Scan for the cell matching the given text and deliver its [X, Y] coordinate at center. 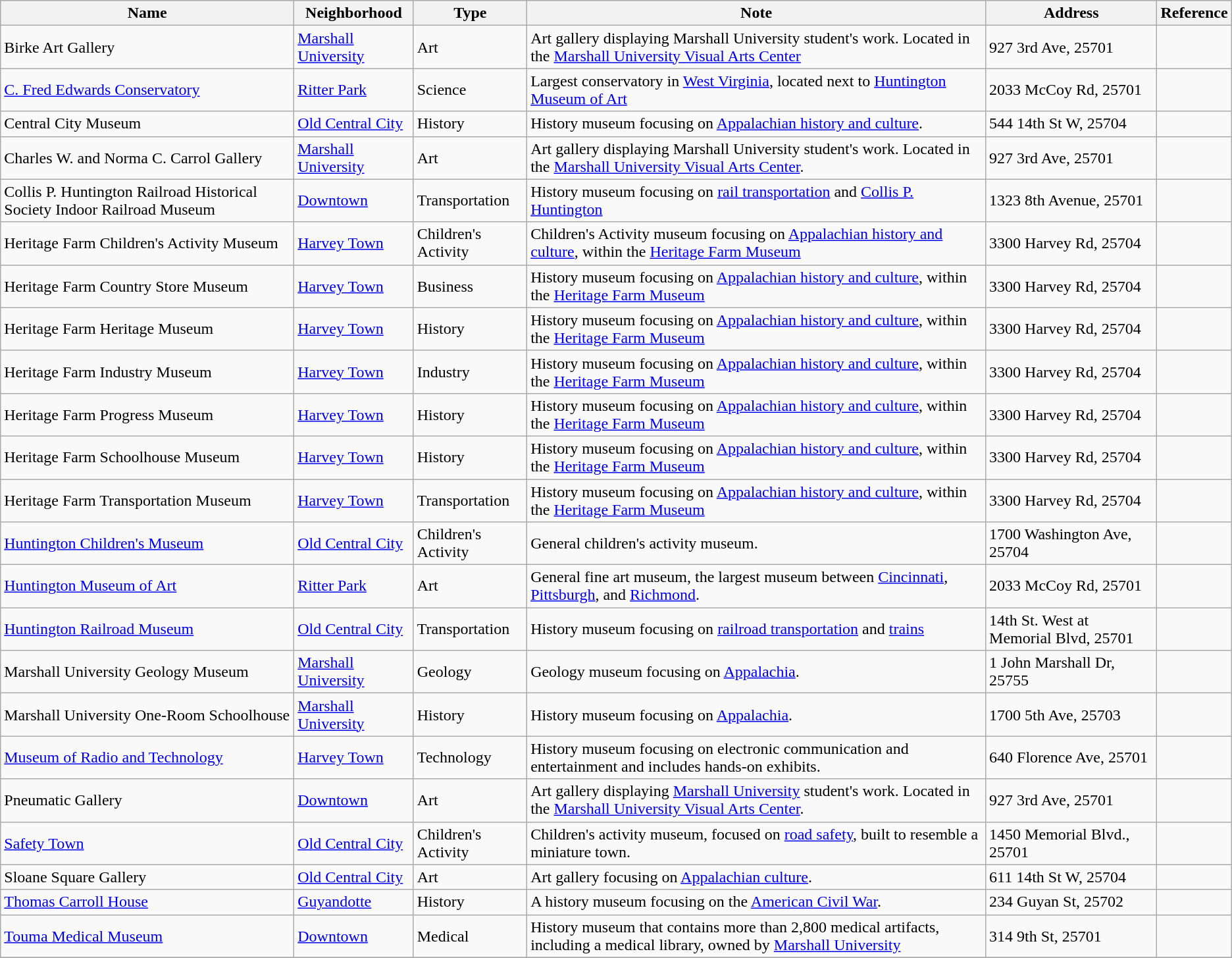
History museum that contains more than 2,800 medical artifacts, including a medical library, owned by Marshall University [757, 936]
611 14th St W, 25704 [1071, 877]
Children's Activity museum focusing on Appalachian history and culture, within the Heritage Farm Museum [757, 244]
Heritage Farm Children's Activity Museum [147, 244]
Heritage Farm Industry Museum [147, 371]
314 9th St, 25701 [1071, 936]
Name [147, 13]
1700 Washington Ave, 25704 [1071, 544]
History museum focusing on Appalachian history and culture. [757, 124]
General fine art museum, the largest museum between Cincinnati, Pittsburgh, and Richmond. [757, 586]
Address [1071, 13]
History museum focusing on electronic communication and entertainment and includes hands-on exhibits. [757, 757]
1 John Marshall Dr, 25755 [1071, 672]
Heritage Farm Country Store Museum [147, 286]
Science [470, 90]
Medical [470, 936]
14th St. West at Memorial Blvd, 25701 [1071, 629]
Birke Art Gallery [147, 47]
Art gallery displaying Marshall University student's work. Located in the Marshall University Visual Arts Center [757, 47]
Heritage Farm Schoolhouse Museum [147, 457]
C. Fred Edwards Conservatory [147, 90]
Heritage Farm Heritage Museum [147, 329]
Note [757, 13]
Touma Medical Museum [147, 936]
Marshall University One-Room Schoolhouse [147, 715]
History museum focusing on Appalachia. [757, 715]
Neighborhood [354, 13]
Central City Museum [147, 124]
640 Florence Ave, 25701 [1071, 757]
544 14th St W, 25704 [1071, 124]
Children's activity museum, focused on road safety, built to resemble a miniature town. [757, 843]
Guyandotte [354, 902]
1450 Memorial Blvd., 25701 [1071, 843]
Huntington Children's Museum [147, 544]
Business [470, 286]
Safety Town [147, 843]
Huntington Railroad Museum [147, 629]
Reference [1194, 13]
Marshall University Geology Museum [147, 672]
History museum focusing on railroad transportation and trains [757, 629]
A history museum focusing on the American Civil War. [757, 902]
Type [470, 13]
1323 8th Avenue, 25701 [1071, 200]
Technology [470, 757]
Largest conservatory in West Virginia, located next to Huntington Museum of Art [757, 90]
Sloane Square Gallery [147, 877]
Industry [470, 371]
Heritage Farm Transportation Museum [147, 500]
Collis P. Huntington Railroad Historical Society Indoor Railroad Museum [147, 200]
Heritage Farm Progress Museum [147, 415]
Geology museum focusing on Appalachia. [757, 672]
Huntington Museum of Art [147, 586]
Charles W. and Norma C. Carrol Gallery [147, 158]
History museum focusing on rail transportation and Collis P. Huntington [757, 200]
234 Guyan St, 25702 [1071, 902]
Pneumatic Gallery [147, 801]
Museum of Radio and Technology [147, 757]
1700 5th Ave, 25703 [1071, 715]
Art gallery focusing on Appalachian culture. [757, 877]
General children's activity museum. [757, 544]
Thomas Carroll House [147, 902]
Geology [470, 672]
